For the text-containing cell, return its midpoint in (x, y) coordinate format. 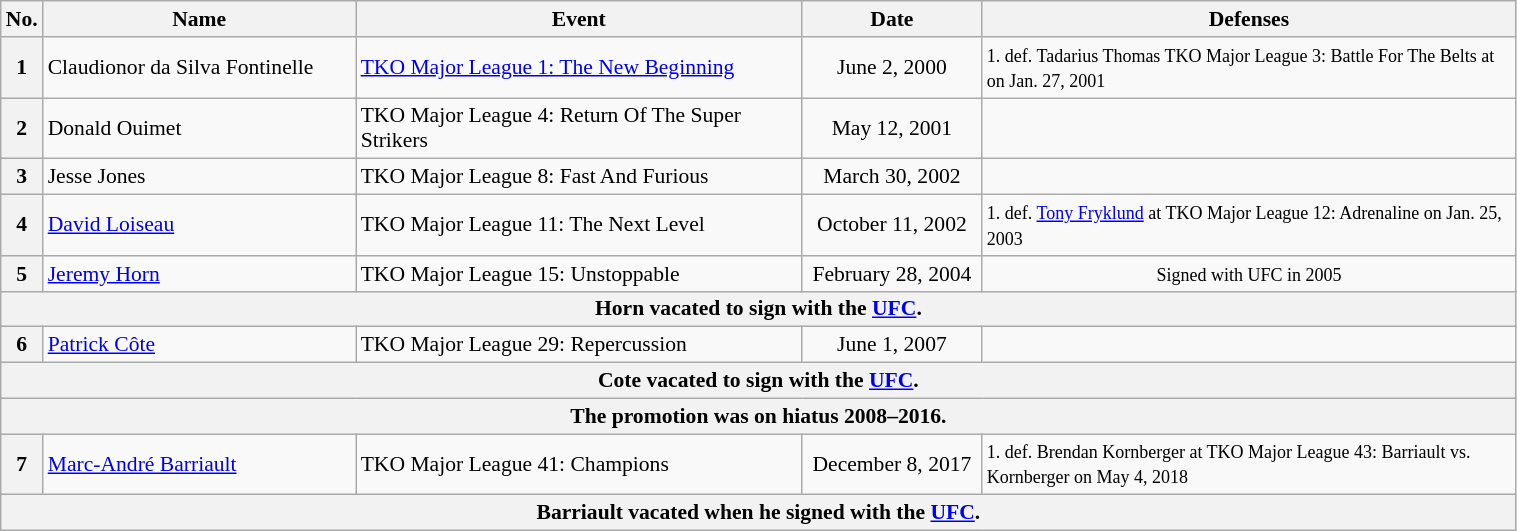
1. def. Tadarius Thomas TKO Major League 3: Battle For The Belts at on Jan. 27, 2001 (1249, 68)
TKO Major League 4: Return Of The Super Strikers (579, 128)
1 (22, 68)
Event (579, 19)
5 (22, 274)
Name (200, 19)
October 11, 2002 (892, 226)
Signed with UFC in 2005 (1249, 274)
2 (22, 128)
Cote vacated to sign with the UFC. (758, 381)
4 (22, 226)
Horn vacated to sign with the UFC. (758, 309)
The promotion was on hiatus 2008–2016. (758, 416)
6 (22, 345)
Marc-André Barriault (200, 464)
TKO Major League 41: Champions (579, 464)
December 8, 2017 (892, 464)
June 1, 2007 (892, 345)
Defenses (1249, 19)
David Loiseau (200, 226)
Jeremy Horn (200, 274)
TKO Major League 29: Repercussion (579, 345)
No. (22, 19)
Claudionor da Silva Fontinelle (200, 68)
TKO Major League 1: The New Beginning (579, 68)
May 12, 2001 (892, 128)
June 2, 2000 (892, 68)
TKO Major League 8: Fast And Furious (579, 177)
Patrick Côte (200, 345)
7 (22, 464)
Barriault vacated when he signed with the UFC. (758, 513)
1. def. Brendan Kornberger at TKO Major League 43: Barriault vs. Kornberger on May 4, 2018 (1249, 464)
Date (892, 19)
1. def. Tony Fryklund at TKO Major League 12: Adrenaline on Jan. 25, 2003 (1249, 226)
TKO Major League 15: Unstoppable (579, 274)
TKO Major League 11: The Next Level (579, 226)
Donald Ouimet (200, 128)
3 (22, 177)
Jesse Jones (200, 177)
February 28, 2004 (892, 274)
March 30, 2002 (892, 177)
